From the cell containing the given text, extract its center point as (X, Y) coordinate. 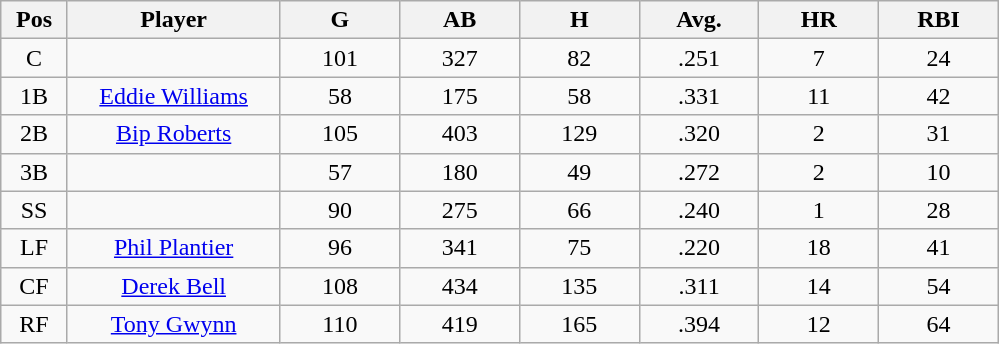
14 (819, 286)
64 (939, 324)
3B (34, 172)
CF (34, 286)
101 (340, 58)
Avg. (699, 20)
90 (340, 210)
42 (939, 96)
C (34, 58)
82 (579, 58)
96 (340, 248)
110 (340, 324)
180 (460, 172)
135 (579, 286)
HR (819, 20)
41 (939, 248)
24 (939, 58)
18 (819, 248)
Tony Gwynn (174, 324)
129 (579, 134)
403 (460, 134)
.220 (699, 248)
108 (340, 286)
1B (34, 96)
10 (939, 172)
.320 (699, 134)
RF (34, 324)
11 (819, 96)
327 (460, 58)
419 (460, 324)
H (579, 20)
Phil Plantier (174, 248)
2B (34, 134)
Pos (34, 20)
Eddie Williams (174, 96)
54 (939, 286)
.394 (699, 324)
165 (579, 324)
Derek Bell (174, 286)
49 (579, 172)
SS (34, 210)
275 (460, 210)
G (340, 20)
.331 (699, 96)
66 (579, 210)
7 (819, 58)
57 (340, 172)
175 (460, 96)
341 (460, 248)
12 (819, 324)
.251 (699, 58)
434 (460, 286)
Player (174, 20)
.240 (699, 210)
AB (460, 20)
Bip Roberts (174, 134)
75 (579, 248)
105 (340, 134)
RBI (939, 20)
31 (939, 134)
28 (939, 210)
.311 (699, 286)
1 (819, 210)
LF (34, 248)
.272 (699, 172)
